Return the [X, Y] coordinate for the center point of the cell that contains the specified text.  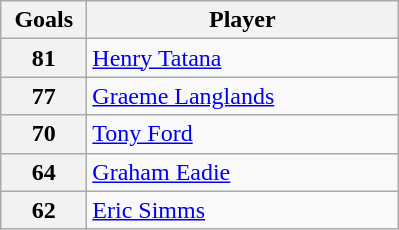
Graeme Langlands [242, 96]
Graham Eadie [242, 172]
Player [242, 20]
77 [44, 96]
64 [44, 172]
70 [44, 134]
Goals [44, 20]
Eric Simms [242, 210]
62 [44, 210]
81 [44, 58]
Tony Ford [242, 134]
Henry Tatana [242, 58]
